For the text-containing cell, return its midpoint in (X, Y) coordinate format. 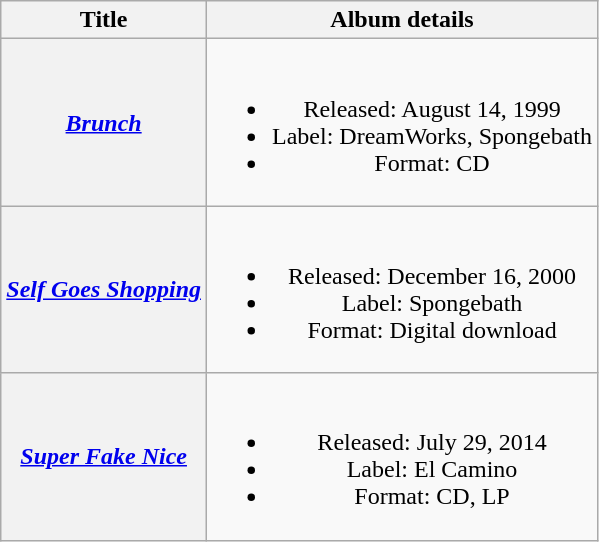
Album details (402, 20)
Title (104, 20)
Self Goes Shopping (104, 290)
Released: December 16, 2000Label: SpongebathFormat: Digital download (402, 290)
Brunch (104, 122)
Released: August 14, 1999Label: DreamWorks, SpongebathFormat: CD (402, 122)
Released: July 29, 2014Label: El CaminoFormat: CD, LP (402, 456)
Super Fake Nice (104, 456)
